Return the [X, Y] coordinate for the center point of the cell that contains the specified text.  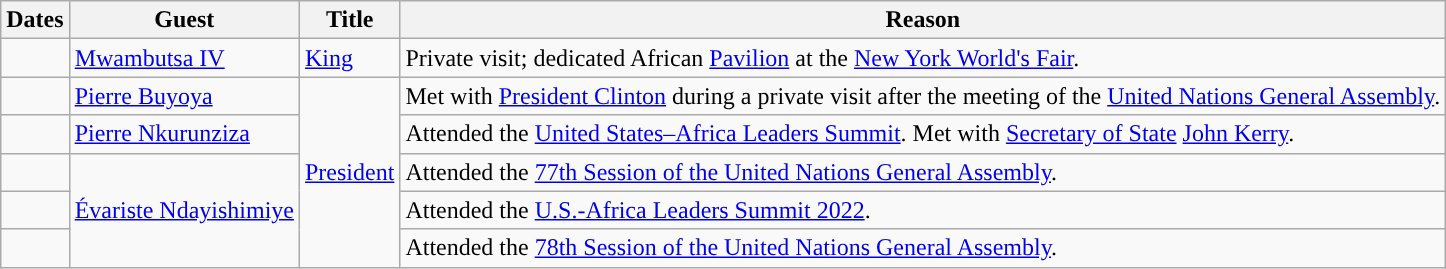
Private visit; dedicated African Pavilion at the New York World's Fair. [923, 58]
Attended the U.S.-Africa Leaders Summit 2022. [923, 210]
Title [349, 20]
Attended the 78th Session of the United Nations General Assembly. [923, 248]
Attended the 77th Session of the United Nations General Assembly. [923, 172]
Évariste Ndayishimiye [184, 210]
King [349, 58]
Pierre Buyoya [184, 96]
Dates [35, 20]
Mwambutsa IV [184, 58]
Guest [184, 20]
Pierre Nkurunziza [184, 134]
Reason [923, 20]
Met with President Clinton during a private visit after the meeting of the United Nations General Assembly. [923, 96]
President [349, 172]
Attended the United States–Africa Leaders Summit. Met with Secretary of State John Kerry. [923, 134]
